Detect which cell encompasses the target text, then output its [x, y] center coordinate. 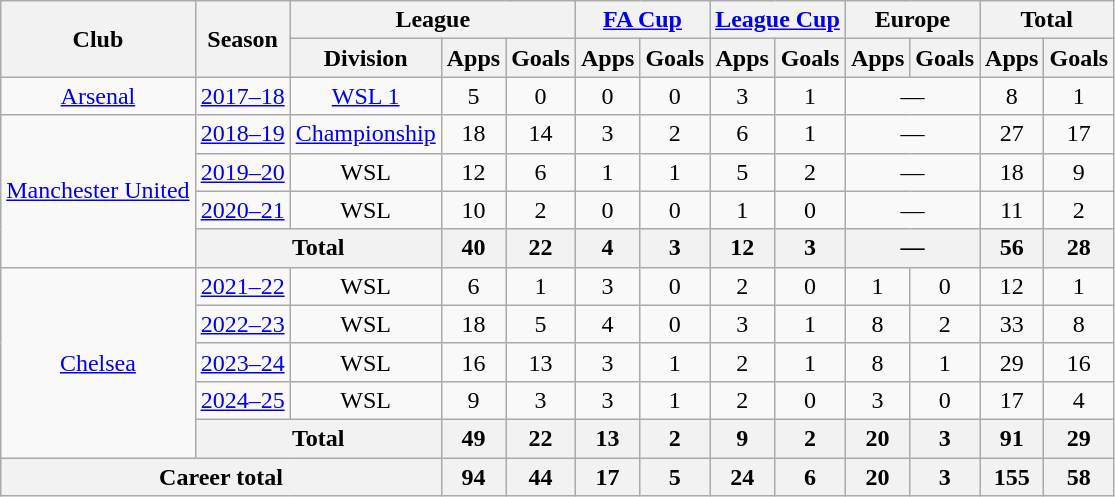
Club [98, 39]
League Cup [778, 20]
WSL 1 [366, 96]
2020–21 [242, 210]
33 [1012, 324]
Chelsea [98, 362]
2023–24 [242, 362]
FA Cup [642, 20]
2019–20 [242, 172]
24 [742, 477]
2021–22 [242, 286]
2018–19 [242, 134]
11 [1012, 210]
10 [473, 210]
28 [1079, 248]
94 [473, 477]
2022–23 [242, 324]
Career total [221, 477]
Division [366, 58]
44 [541, 477]
2024–25 [242, 400]
91 [1012, 438]
Championship [366, 134]
56 [1012, 248]
Season [242, 39]
Arsenal [98, 96]
155 [1012, 477]
58 [1079, 477]
2017–18 [242, 96]
Manchester United [98, 191]
Europe [912, 20]
14 [541, 134]
League [432, 20]
27 [1012, 134]
49 [473, 438]
40 [473, 248]
